Locate the cell with the specified text and output its (X, Y) center coordinate. 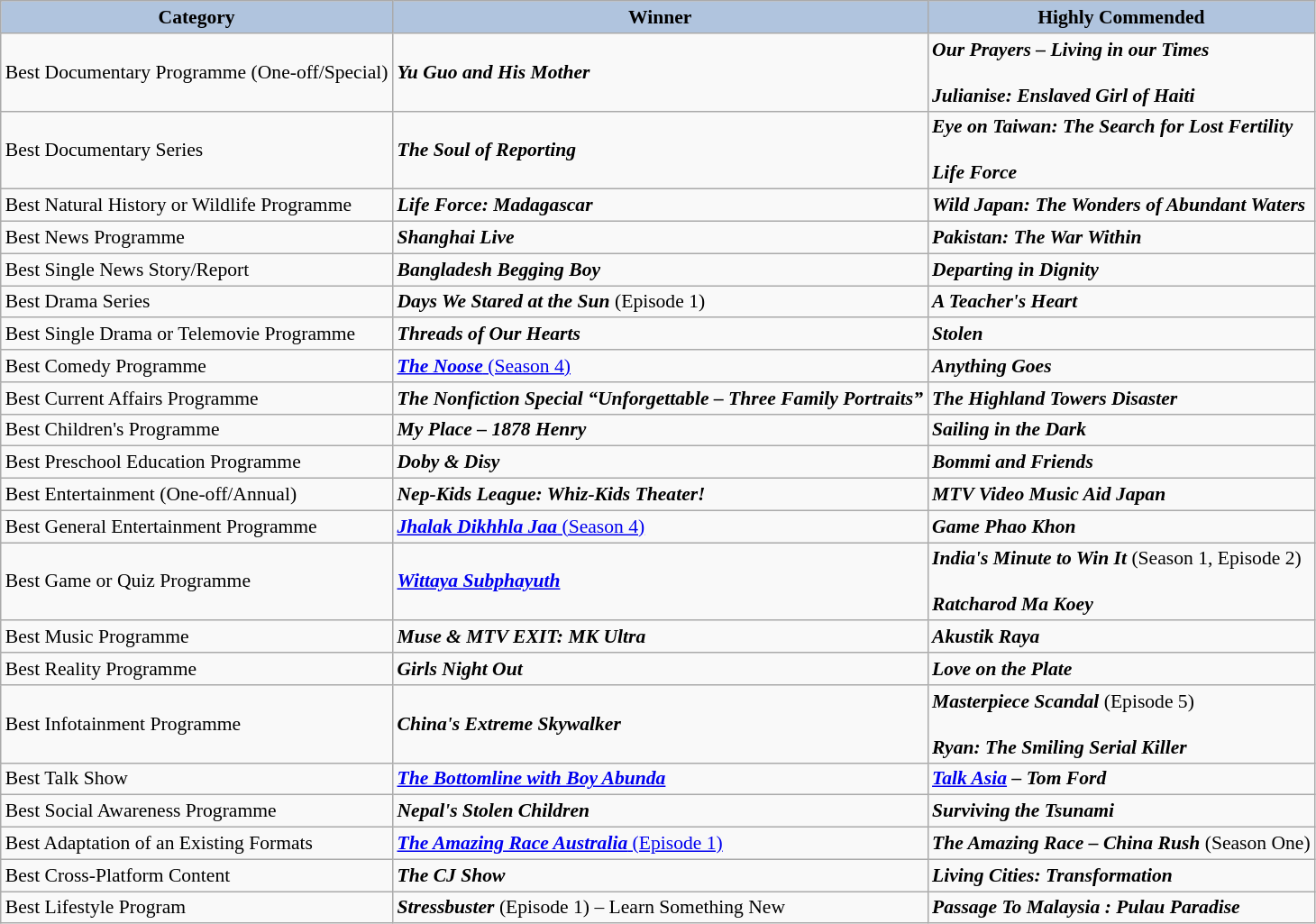
Best Music Programme (196, 637)
The CJ Show (660, 875)
Best Single News Story/Report (196, 270)
The Amazing Race Australia (Episode 1) (660, 844)
Love on the Plate (1121, 669)
My Place – 1878 Henry (660, 430)
Best Natural History or Wildlife Programme (196, 206)
Best Documentary Series (196, 150)
Girls Night Out (660, 669)
Living Cities: Transformation (1121, 875)
Best Lifestyle Program (196, 908)
Game Phao Khon (1121, 526)
Best News Programme (196, 238)
Best Infotainment Programme (196, 725)
The Noose (Season 4) (660, 366)
Surviving the Tsunami (1121, 811)
Best Entertainment (One-off/Annual) (196, 495)
Best Current Affairs Programme (196, 398)
Best Adaptation of an Existing Formats (196, 844)
Best Single Drama or Telemovie Programme (196, 334)
The Bottomline with Boy Abunda (660, 779)
Best Preschool Education Programme (196, 462)
Winner (660, 17)
Our Prayers – Living in our Times Julianise: Enslaved Girl of Haiti (1121, 72)
Highly Commended (1121, 17)
Nep-Kids League: Whiz-Kids Theater! (660, 495)
China's Extreme Skywalker (660, 725)
Passage To Malaysia : Pulau Paradise (1121, 908)
Stolen (1121, 334)
Muse & MTV EXIT: MK Ultra (660, 637)
Stressbuster (Episode 1) – Learn Something New (660, 908)
Pakistan: The War Within (1121, 238)
Akustik Raya (1121, 637)
Bangladesh Begging Boy (660, 270)
Bommi and Friends (1121, 462)
MTV Video Music Aid Japan (1121, 495)
A Teacher's Heart (1121, 302)
Threads of Our Hearts (660, 334)
Best Reality Programme (196, 669)
Life Force: Madagascar (660, 206)
Talk Asia – Tom Ford (1121, 779)
Sailing in the Dark (1121, 430)
The Amazing Race – China Rush (Season One) (1121, 844)
Masterpiece Scandal (Episode 5) Ryan: The Smiling Serial Killer (1121, 725)
Doby & Disy (660, 462)
Shanghai Live (660, 238)
Best Cross-Platform Content (196, 875)
Best Talk Show (196, 779)
Best Game or Quiz Programme (196, 582)
Wittaya Subphayuth (660, 582)
Days We Stared at the Sun (Episode 1) (660, 302)
Best Drama Series (196, 302)
The Soul of Reporting (660, 150)
Best Children's Programme (196, 430)
Category (196, 17)
Best General Entertainment Programme (196, 526)
The Highland Towers Disaster (1121, 398)
Anything Goes (1121, 366)
Departing in Dignity (1121, 270)
Wild Japan: The Wonders of Abundant Waters (1121, 206)
Best Comedy Programme (196, 366)
Best Social Awareness Programme (196, 811)
Eye on Taiwan: The Search for Lost Fertility Life Force (1121, 150)
Nepal's Stolen Children (660, 811)
Best Documentary Programme (One-off/Special) (196, 72)
The Nonfiction Special “Unforgettable – Three Family Portraits” (660, 398)
India's Minute to Win It (Season 1, Episode 2) Ratcharod Ma Koey (1121, 582)
Jhalak Dikhhla Jaa (Season 4) (660, 526)
Yu Guo and His Mother (660, 72)
